From the cell containing the given text, extract its center point as (x, y) coordinate. 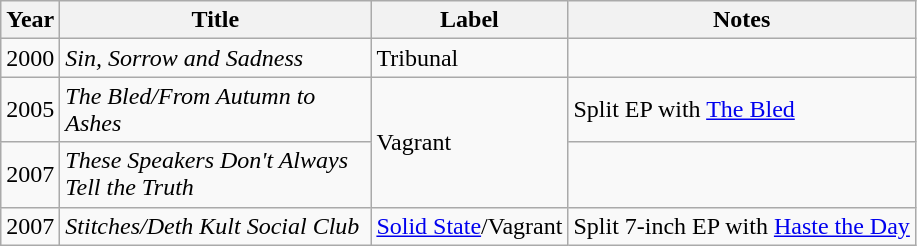
Year (30, 20)
Stitches/Deth Kult Social Club (216, 226)
Sin, Sorrow and Sadness (216, 58)
Split 7-inch EP with Haste the Day (742, 226)
Vagrant (470, 142)
Split EP with The Bled (742, 110)
Label (470, 20)
Notes (742, 20)
Tribunal (470, 58)
Solid State/Vagrant (470, 226)
Title (216, 20)
2005 (30, 110)
These Speakers Don't Always Tell the Truth (216, 174)
The Bled/From Autumn to Ashes (216, 110)
2000 (30, 58)
